Locate the cell with the specified text and output its (x, y) center coordinate. 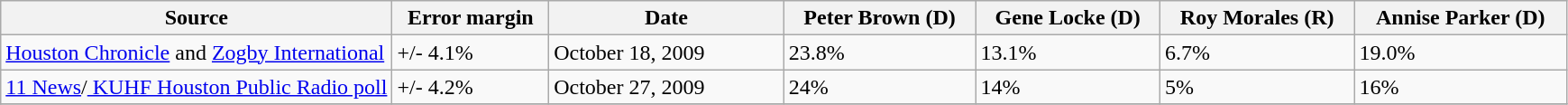
October 27, 2009 (667, 87)
Annise Parker (D) (1461, 18)
11 News/ KUHF Houston Public Radio poll (197, 87)
24% (880, 87)
Peter Brown (D) (880, 18)
Error margin (471, 18)
Houston Chronicle and Zogby International (197, 52)
October 18, 2009 (667, 52)
Source (197, 18)
+/- 4.2% (471, 87)
Roy Morales (R) (1257, 18)
16% (1461, 87)
Gene Locke (D) (1068, 18)
23.8% (880, 52)
14% (1068, 87)
Date (667, 18)
6.7% (1257, 52)
+/- 4.1% (471, 52)
5% (1257, 87)
13.1% (1068, 52)
19.0% (1461, 52)
